Pinpoint the cell where the given text exists, returning its (X, Y) midpoint coordinate. 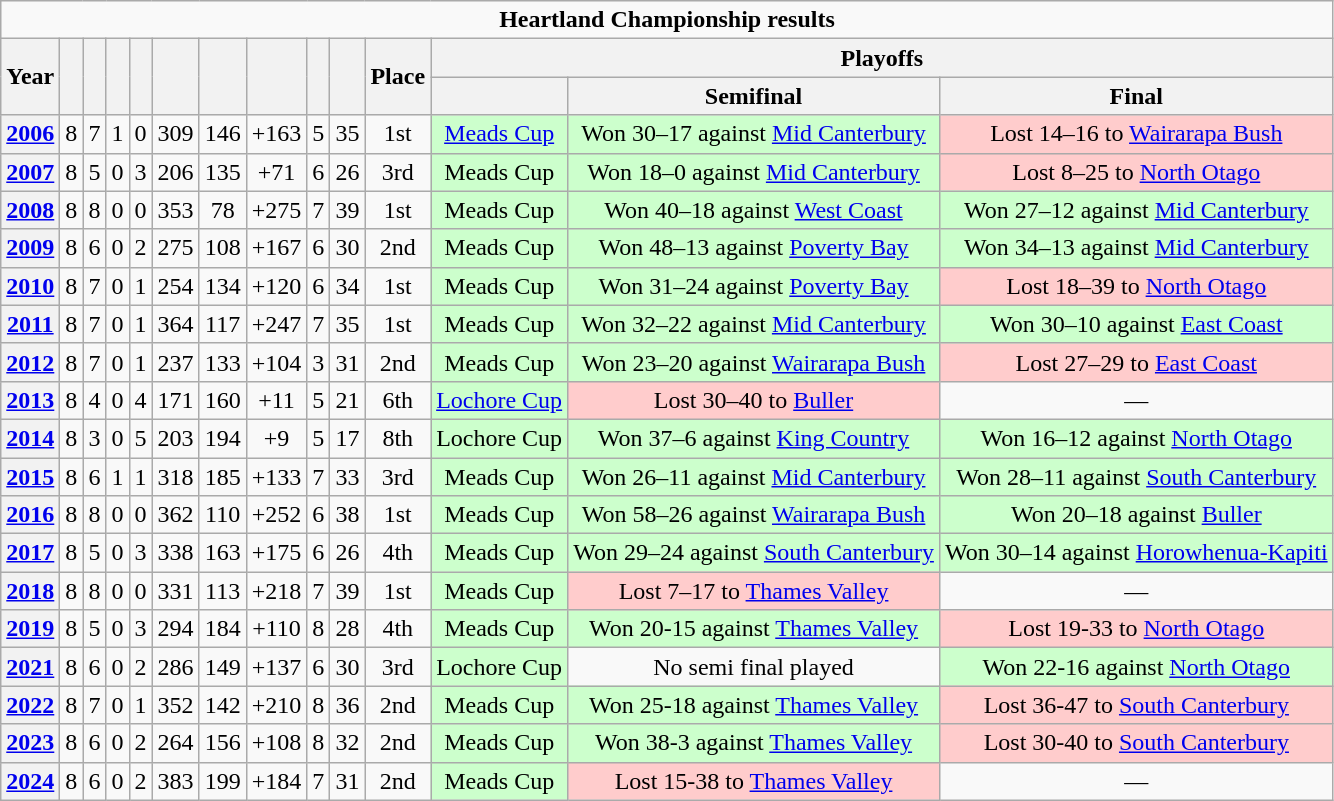
Playoffs (882, 58)
364 (176, 324)
Semifinal (754, 96)
Won 40–18 against West Coast (754, 210)
Won 34–13 against Mid Canterbury (1136, 248)
8th (398, 438)
254 (176, 286)
2008 (30, 210)
+120 (276, 286)
2018 (30, 591)
+11 (276, 400)
338 (176, 553)
Won 31–24 against Poverty Bay (754, 286)
146 (222, 134)
199 (222, 781)
135 (222, 172)
21 (348, 400)
Lost 18–39 to North Otago (1136, 286)
2014 (30, 438)
17 (348, 438)
2006 (30, 134)
No semi final played (754, 667)
34 (348, 286)
Won 37–6 against King Country (754, 438)
33 (348, 477)
185 (222, 477)
78 (222, 210)
Won 23–20 against Wairarapa Bush (754, 362)
+133 (276, 477)
2007 (30, 172)
+71 (276, 172)
Won 30–17 against Mid Canterbury (754, 134)
163 (222, 553)
+137 (276, 667)
+104 (276, 362)
6th (398, 400)
Won 22-16 against North Otago (1136, 667)
+163 (276, 134)
133 (222, 362)
110 (222, 515)
2022 (30, 705)
2009 (30, 248)
156 (222, 743)
Lost 19-33 to North Otago (1136, 629)
Won 20-15 against Thames Valley (754, 629)
+9 (276, 438)
318 (176, 477)
2016 (30, 515)
331 (176, 591)
309 (176, 134)
362 (176, 515)
294 (176, 629)
Won 18–0 against Mid Canterbury (754, 172)
117 (222, 324)
Final (1136, 96)
203 (176, 438)
Lost 15-38 to Thames Valley (754, 781)
108 (222, 248)
+210 (276, 705)
237 (176, 362)
+275 (276, 210)
Place (398, 77)
+184 (276, 781)
2017 (30, 553)
Lost 30-40 to South Canterbury (1136, 743)
Won 29–24 against South Canterbury (754, 553)
Year (30, 77)
383 (176, 781)
+175 (276, 553)
2010 (30, 286)
Lost 30–40 to Buller (754, 400)
+247 (276, 324)
+167 (276, 248)
Won 16–12 against North Otago (1136, 438)
Won 38-3 against Thames Valley (754, 743)
38 (348, 515)
Lost 27–29 to East Coast (1136, 362)
2013 (30, 400)
Won 58–26 against Wairarapa Bush (754, 515)
113 (222, 591)
32 (348, 743)
Won 28–11 against South Canterbury (1136, 477)
134 (222, 286)
2023 (30, 743)
Won 30–10 against East Coast (1136, 324)
171 (176, 400)
Won 32–22 against Mid Canterbury (754, 324)
2012 (30, 362)
+218 (276, 591)
Won 30–14 against Horowhenua-Kapiti (1136, 553)
+252 (276, 515)
+108 (276, 743)
264 (176, 743)
Won 25-18 against Thames Valley (754, 705)
353 (176, 210)
2021 (30, 667)
28 (348, 629)
2015 (30, 477)
+110 (276, 629)
2024 (30, 781)
Won 27–12 against Mid Canterbury (1136, 210)
206 (176, 172)
286 (176, 667)
Won 20–18 against Buller (1136, 515)
352 (176, 705)
2011 (30, 324)
184 (222, 629)
36 (348, 705)
194 (222, 438)
Won 26–11 against Mid Canterbury (754, 477)
275 (176, 248)
Lost 36-47 to South Canterbury (1136, 705)
160 (222, 400)
Lost 14–16 to Wairarapa Bush (1136, 134)
Won 48–13 against Poverty Bay (754, 248)
149 (222, 667)
2019 (30, 629)
Lost 7–17 to Thames Valley (754, 591)
Heartland Championship results (667, 20)
142 (222, 705)
Lost 8–25 to North Otago (1136, 172)
